Detect which cell encompasses the target text, then output its [X, Y] center coordinate. 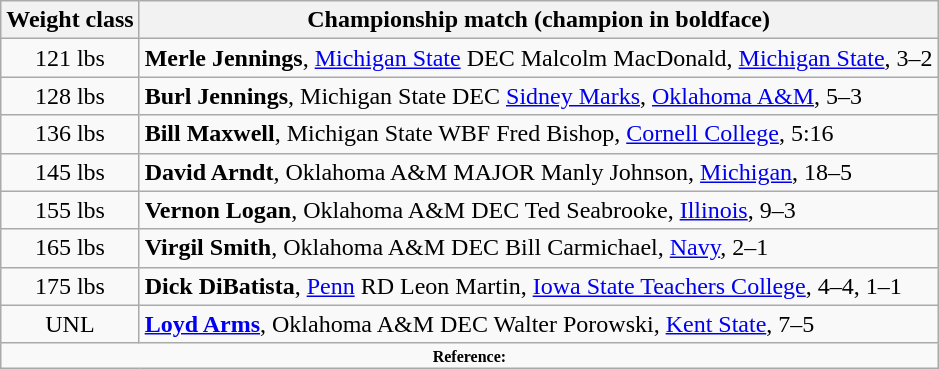
121 lbs [70, 58]
Dick DiBatista, Penn RD Leon Martin, Iowa State Teachers College, 4–4, 1–1 [538, 286]
136 lbs [70, 134]
Loyd Arms, Oklahoma A&M DEC Walter Porowski, Kent State, 7–5 [538, 324]
Bill Maxwell, Michigan State WBF Fred Bishop, Cornell College, 5:16 [538, 134]
UNL [70, 324]
Burl Jennings, Michigan State DEC Sidney Marks, Oklahoma A&M, 5–3 [538, 96]
Merle Jennings, Michigan State DEC Malcolm MacDonald, Michigan State, 3–2 [538, 58]
145 lbs [70, 172]
Weight class [70, 20]
128 lbs [70, 96]
Reference: [470, 355]
175 lbs [70, 286]
Virgil Smith, Oklahoma A&M DEC Bill Carmichael, Navy, 2–1 [538, 248]
Vernon Logan, Oklahoma A&M DEC Ted Seabrooke, Illinois, 9–3 [538, 210]
David Arndt, Oklahoma A&M MAJOR Manly Johnson, Michigan, 18–5 [538, 172]
Championship match (champion in boldface) [538, 20]
165 lbs [70, 248]
155 lbs [70, 210]
